Identify which cell holds the provided text, then report its (x, y) central coordinate. 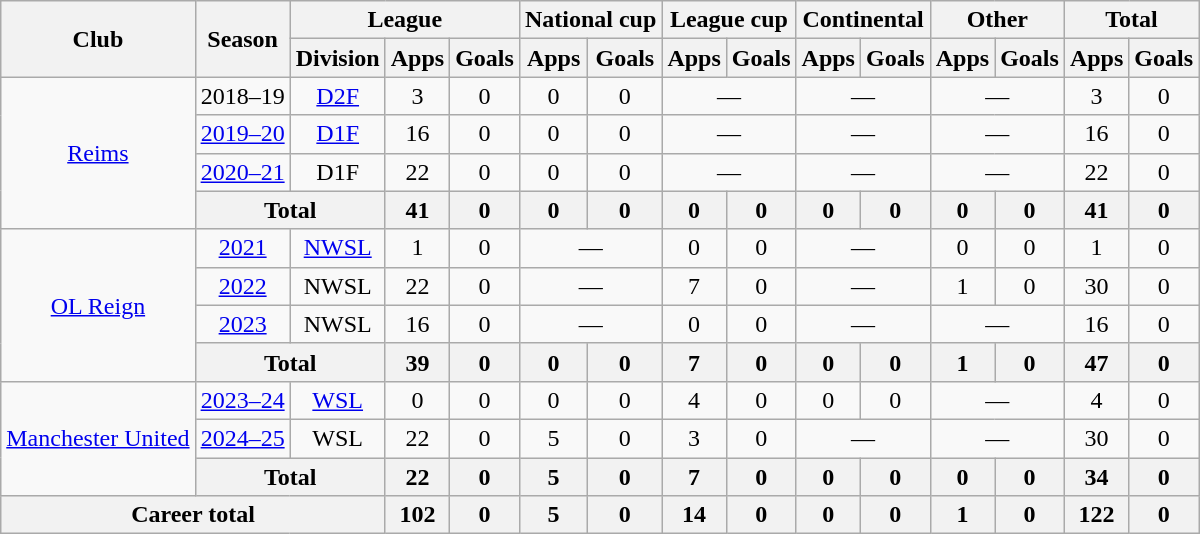
2023 (242, 324)
2019–20 (242, 134)
D2F (338, 96)
Career total (193, 515)
Manchester United (98, 438)
Reims (98, 153)
League cup (729, 20)
National cup (590, 20)
2024–25 (242, 438)
League (404, 20)
2020–21 (242, 172)
122 (1096, 515)
2022 (242, 286)
102 (417, 515)
Other (997, 20)
34 (1096, 477)
39 (417, 362)
2023–24 (242, 400)
2021 (242, 248)
Season (242, 39)
Continental (863, 20)
OL Reign (98, 305)
Club (98, 39)
2018–19 (242, 96)
Division (338, 58)
14 (694, 515)
47 (1096, 362)
